For the text-containing cell, return its midpoint in (X, Y) coordinate format. 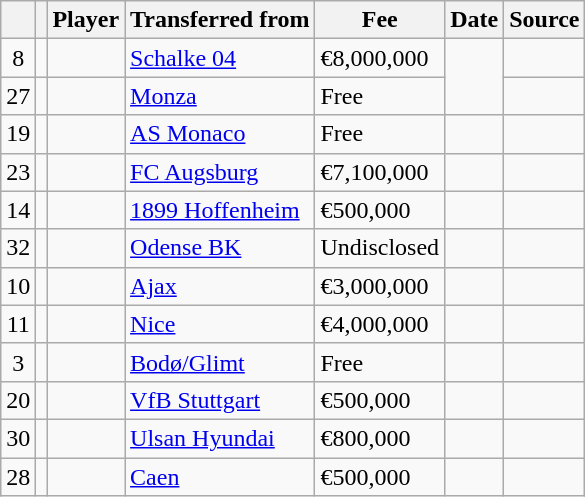
11 (18, 324)
30 (18, 438)
Nice (220, 324)
€4,000,000 (380, 324)
1899 Hoffenheim (220, 210)
€8,000,000 (380, 58)
3 (18, 362)
€800,000 (380, 438)
14 (18, 210)
Odense BK (220, 248)
AS Monaco (220, 134)
Fee (380, 20)
Player (86, 20)
FC Augsburg (220, 172)
10 (18, 286)
Source (544, 20)
28 (18, 477)
VfB Stuttgart (220, 400)
Ulsan Hyundai (220, 438)
Monza (220, 96)
8 (18, 58)
€3,000,000 (380, 286)
Undisclosed (380, 248)
Transferred from (220, 20)
Bodø/Glimt (220, 362)
Date (474, 20)
Ajax (220, 286)
Caen (220, 477)
32 (18, 248)
27 (18, 96)
19 (18, 134)
20 (18, 400)
Schalke 04 (220, 58)
€7,100,000 (380, 172)
23 (18, 172)
